Capture the cell that displays the provided text and extract its (x, y) central coordinate. 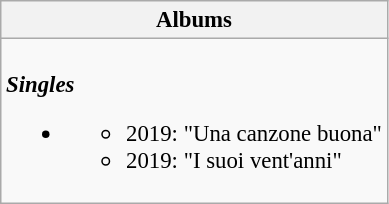
Albums (194, 20)
Singles2019: "Una canzone buona"2019: "I suoi vent'anni" (194, 121)
